Output the [x, y] coordinate of the center of the cell containing the given text.  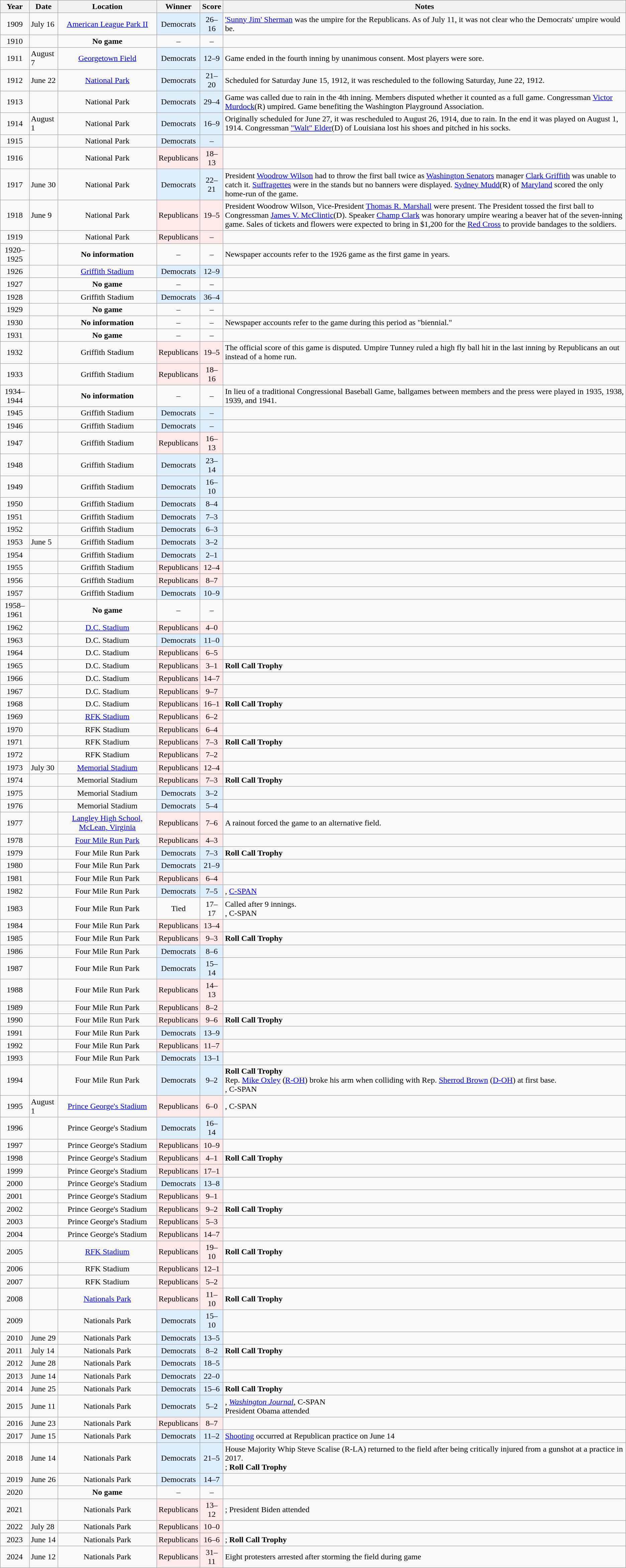
The official score of this game is disputed. Umpire Tunney ruled a high fly ball hit in the last inning by Republicans an out instead of a home run. [424, 353]
18–16 [211, 374]
2014 [15, 1389]
1931 [15, 335]
1993 [15, 1058]
June 22 [43, 80]
1955 [15, 568]
9–3 [211, 938]
1912 [15, 80]
22–21 [211, 184]
June 5 [43, 542]
June 11 [43, 1406]
1919 [15, 237]
Newspaper accounts refer to the game during this period as "biennial." [424, 322]
36–4 [211, 297]
13–12 [211, 1510]
1933 [15, 374]
'Sunny Jim' Sherman was the umpire for the Republicans. As of July 11, it was not clear who the Democrats' umpire would be. [424, 24]
23–14 [211, 465]
13–4 [211, 925]
June 12 [43, 1557]
1962 [15, 627]
Tied [179, 908]
2004 [15, 1235]
1920–1925 [15, 254]
2008 [15, 1299]
Newspaper accounts refer to the 1926 game as the first game in years. [424, 254]
1914 [15, 124]
1963 [15, 640]
16–13 [211, 443]
4–1 [211, 1158]
1918 [15, 215]
7–2 [211, 755]
1995 [15, 1106]
6–3 [211, 529]
1990 [15, 1020]
2–1 [211, 555]
19–10 [211, 1252]
1913 [15, 102]
16–10 [211, 486]
18–5 [211, 1363]
1982 [15, 891]
June 23 [43, 1423]
29–4 [211, 102]
2000 [15, 1183]
1952 [15, 529]
1980 [15, 866]
June 9 [43, 215]
Langley High School, McLean, Virginia [107, 823]
2023 [15, 1540]
8–4 [211, 504]
1983 [15, 908]
July 16 [43, 24]
1934–1944 [15, 396]
1958–1961 [15, 610]
2009 [15, 1320]
16–6 [211, 1540]
11–0 [211, 640]
17–1 [211, 1171]
4–0 [211, 627]
1956 [15, 580]
June 26 [43, 1480]
5–3 [211, 1222]
13–5 [211, 1338]
22–0 [211, 1376]
13–1 [211, 1058]
6–2 [211, 716]
2003 [15, 1222]
14–13 [211, 990]
1916 [15, 158]
11–2 [211, 1436]
2002 [15, 1209]
9–1 [211, 1196]
1953 [15, 542]
1986 [15, 951]
2020 [15, 1492]
7–5 [211, 891]
July 30 [43, 768]
Game ended in the fourth inning by unanimous consent. Most players were sore. [424, 58]
1973 [15, 768]
1927 [15, 284]
1987 [15, 969]
July 14 [43, 1351]
11–10 [211, 1299]
; President Biden attended [424, 1510]
Eight protesters arrested after storming the field during game [424, 1557]
1966 [15, 678]
1994 [15, 1080]
1946 [15, 426]
1981 [15, 878]
Year [15, 7]
1992 [15, 1046]
21–20 [211, 80]
1969 [15, 716]
6–5 [211, 653]
1979 [15, 853]
21–5 [211, 1458]
16–1 [211, 704]
1974 [15, 780]
1991 [15, 1033]
1972 [15, 755]
2021 [15, 1510]
1964 [15, 653]
2007 [15, 1282]
31–11 [211, 1557]
June 28 [43, 1363]
1968 [15, 704]
1954 [15, 555]
2022 [15, 1527]
2015 [15, 1406]
1917 [15, 184]
1975 [15, 793]
1977 [15, 823]
1949 [15, 486]
1930 [15, 322]
A rainout forced the game to an alternative field. [424, 823]
In lieu of a traditional Congressional Baseball Game, ballgames between members and the press were played in 1935, 1938, 1939, and 1941. [424, 396]
11–7 [211, 1046]
2011 [15, 1351]
1967 [15, 691]
1985 [15, 938]
1976 [15, 806]
1915 [15, 141]
1971 [15, 742]
3–1 [211, 666]
26–16 [211, 24]
Roll Call TrophyRep. Mike Oxley (R-OH) broke his arm when colliding with Rep. Sherrod Brown (D-OH) at first base., C-SPAN [424, 1080]
1909 [15, 24]
1951 [15, 517]
2013 [15, 1376]
7–6 [211, 823]
Winner [179, 7]
June 25 [43, 1389]
1947 [15, 443]
8–6 [211, 951]
9–7 [211, 691]
; Roll Call Trophy [424, 1540]
1926 [15, 272]
1988 [15, 990]
1989 [15, 1007]
Date [43, 7]
June 30 [43, 184]
House Majority Whip Steve Scalise (R-LA) returned to the field after being critically injured from a gunshot at a practice in 2017.; Roll Call Trophy [424, 1458]
18–13 [211, 158]
1957 [15, 593]
1911 [15, 58]
13–9 [211, 1033]
21–9 [211, 866]
2001 [15, 1196]
1965 [15, 666]
6–0 [211, 1106]
Shooting occurred at Republican practice on June 14 [424, 1436]
2016 [15, 1423]
1910 [15, 41]
2012 [15, 1363]
1999 [15, 1171]
1984 [15, 925]
16–9 [211, 124]
1998 [15, 1158]
1997 [15, 1145]
, Washington Journal, C-SPANPresident Obama attended [424, 1406]
2017 [15, 1436]
June 15 [43, 1436]
15–14 [211, 969]
2019 [15, 1480]
Scheduled for Saturday June 15, 1912, it was rescheduled to the following Saturday, June 22, 1912. [424, 80]
1929 [15, 310]
American League Park II [107, 24]
2006 [15, 1269]
June 29 [43, 1338]
2018 [15, 1458]
16–14 [211, 1128]
1970 [15, 729]
July 28 [43, 1527]
12–1 [211, 1269]
1928 [15, 297]
15–6 [211, 1389]
5–4 [211, 806]
1950 [15, 504]
1948 [15, 465]
17–17 [211, 908]
9–6 [211, 1020]
August 7 [43, 58]
1932 [15, 353]
Score [211, 7]
Georgetown Field [107, 58]
Called after 9 innings., C-SPAN [424, 908]
2005 [15, 1252]
1978 [15, 840]
2024 [15, 1557]
10–0 [211, 1527]
1996 [15, 1128]
Notes [424, 7]
2010 [15, 1338]
Location [107, 7]
1945 [15, 413]
13–8 [211, 1183]
4–3 [211, 840]
15–10 [211, 1320]
